Search for the cell housing the specified text and yield its (X, Y) center coordinate. 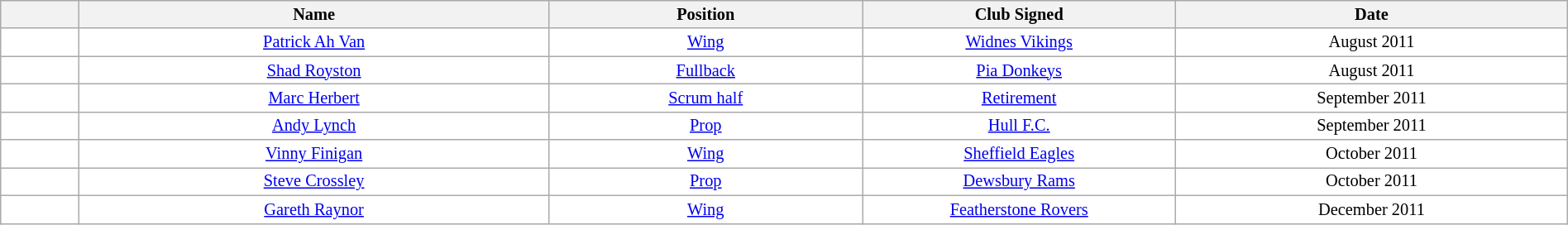
Position (706, 14)
Retirement (1019, 98)
Vinny Finigan (313, 154)
Steve Crossley (313, 181)
Name (313, 14)
Andy Lynch (313, 126)
Dewsbury Rams (1019, 181)
Marc Herbert (313, 98)
Fullback (706, 70)
Pia Donkeys (1019, 70)
Date (1372, 14)
Gareth Raynor (313, 209)
Hull F.C. (1019, 126)
Sheffield Eagles (1019, 154)
Club Signed (1019, 14)
Featherstone Rovers (1019, 209)
December 2011 (1372, 209)
Widnes Vikings (1019, 42)
Patrick Ah Van (313, 42)
Shad Royston (313, 70)
Scrum half (706, 98)
